Output the [x, y] coordinate of the center of the cell containing the given text.  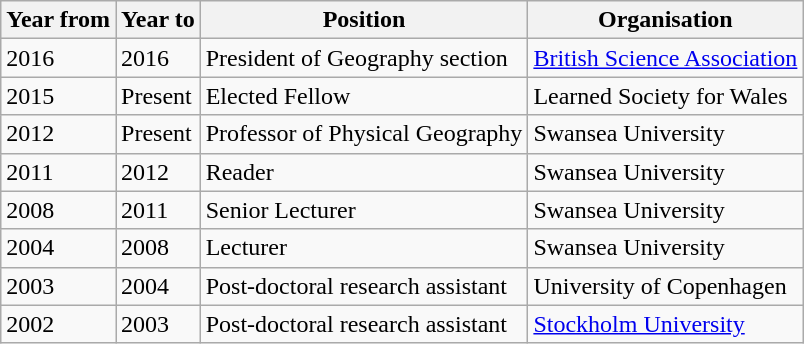
Learned Society for Wales [666, 96]
President of Geography section [364, 58]
Organisation [666, 20]
Stockholm University [666, 324]
Lecturer [364, 248]
Elected Fellow [364, 96]
Year from [58, 20]
Position [364, 20]
2002 [58, 324]
Professor of Physical Geography [364, 134]
Reader [364, 172]
Year to [158, 20]
British Science Association [666, 58]
2015 [58, 96]
University of Copenhagen [666, 286]
Senior Lecturer [364, 210]
